Detect which cell encompasses the target text, then output its (X, Y) center coordinate. 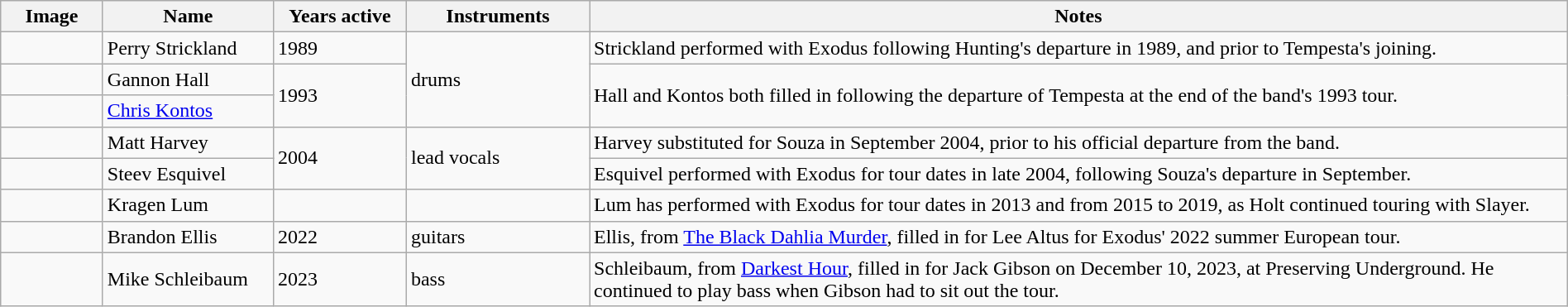
Hall and Kontos both filled in following the departure of Tempesta at the end of the band's 1993 tour. (1078, 95)
Image (52, 17)
bass (498, 280)
drums (498, 79)
Years active (339, 17)
Ellis, from The Black Dahlia Murder, filled in for Lee Altus for Exodus' 2022 summer European tour. (1078, 237)
Kragen Lum (188, 205)
1993 (339, 95)
2022 (339, 237)
2004 (339, 158)
Chris Kontos (188, 111)
lead vocals (498, 158)
Gannon Hall (188, 79)
Strickland performed with Exodus following Hunting's departure in 1989, and prior to Tempesta's joining. (1078, 48)
Mike Schleibaum (188, 280)
Steev Esquivel (188, 174)
Instruments (498, 17)
Notes (1078, 17)
Perry Strickland (188, 48)
Brandon Ellis (188, 237)
Esquivel performed with Exodus for tour dates in late 2004, following Souza's departure in September. (1078, 174)
Lum has performed with Exodus for tour dates in 2013 and from 2015 to 2019, as Holt continued touring with Slayer. (1078, 205)
Name (188, 17)
guitars (498, 237)
Matt Harvey (188, 142)
2023 (339, 280)
Harvey substituted for Souza in September 2004, prior to his official departure from the band. (1078, 142)
1989 (339, 48)
